Return the [x, y] coordinate for the center point of the cell that contains the specified text.  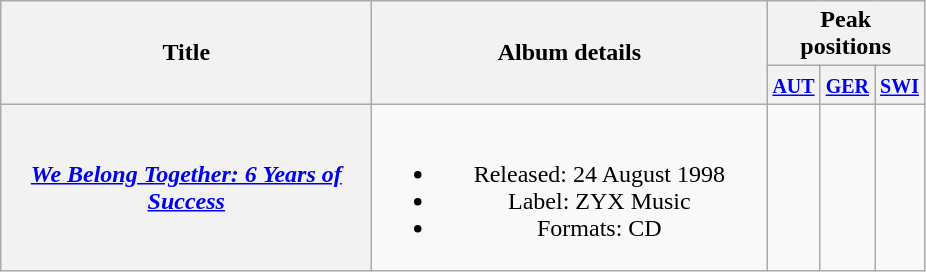
Title [186, 52]
SWI [900, 85]
GER [847, 85]
We Belong Together: 6 Years of Success [186, 188]
Released: 24 August 1998Label: ZYX MusicFormats: CD [570, 188]
AUT [794, 85]
Album details [570, 52]
Peak positions [846, 34]
